Locate the cell with the specified text and output its [x, y] center coordinate. 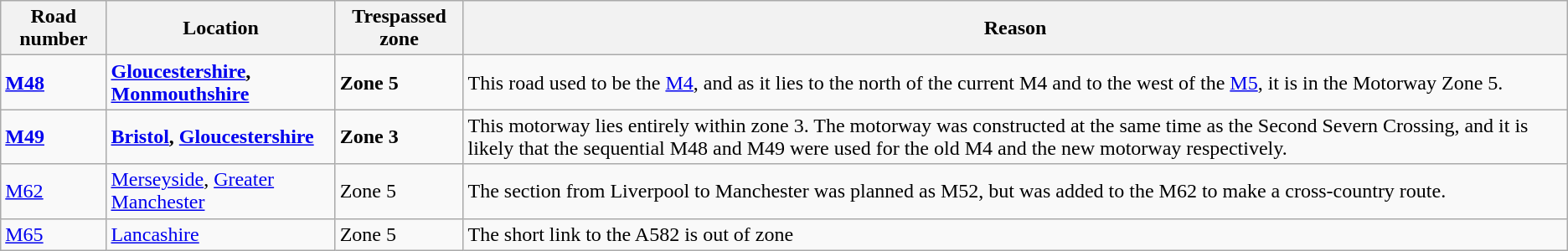
Location [221, 28]
Bristol, Gloucestershire [221, 137]
Lancashire [221, 234]
M49 [54, 137]
M65 [54, 234]
The short link to the A582 is out of zone [1015, 234]
M48 [54, 82]
Reason [1015, 28]
Road number [54, 28]
Trespassed zone [399, 28]
This road used to be the M4, and as it lies to the north of the current M4 and to the west of the M5, it is in the Motorway Zone 5. [1015, 82]
The section from Liverpool to Manchester was planned as M52, but was added to the M62 to make a cross-country route. [1015, 191]
M62 [54, 191]
Gloucestershire, Monmouthshire [221, 82]
Merseyside, Greater Manchester [221, 191]
Zone 3 [399, 137]
